Pinpoint the cell where the given text exists, returning its [X, Y] midpoint coordinate. 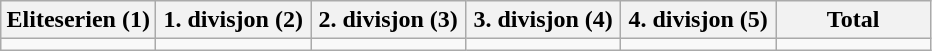
Eliteserien (1) [78, 20]
Total [854, 20]
1. divisjon (2) [234, 20]
3. divisjon (4) [544, 20]
2. divisjon (3) [388, 20]
4. divisjon (5) [698, 20]
